Extract the [x, y] coordinate from the center of the cell holding the provided text.  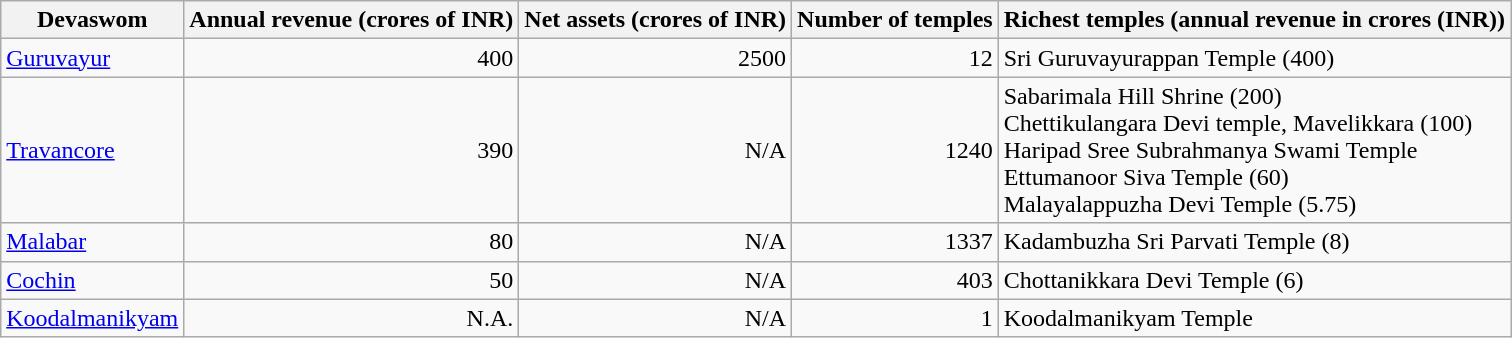
390 [352, 150]
Net assets (crores of INR) [656, 20]
Chottanikkara Devi Temple (6) [1254, 280]
1 [896, 318]
Koodalmanikyam Temple [1254, 318]
Kadambuzha Sri Parvati Temple (8) [1254, 242]
1240 [896, 150]
400 [352, 58]
Richest temples (annual revenue in crores (INR)) [1254, 20]
Cochin [92, 280]
N.A. [352, 318]
80 [352, 242]
Guruvayur [92, 58]
2500 [656, 58]
Number of temples [896, 20]
Koodalmanikyam [92, 318]
1337 [896, 242]
403 [896, 280]
Malabar [92, 242]
Annual revenue (crores of INR) [352, 20]
Travancore [92, 150]
50 [352, 280]
Sri Guruvayurappan Temple (400) [1254, 58]
Devaswom [92, 20]
12 [896, 58]
